Scan for the cell matching the given text and deliver its (X, Y) coordinate at center. 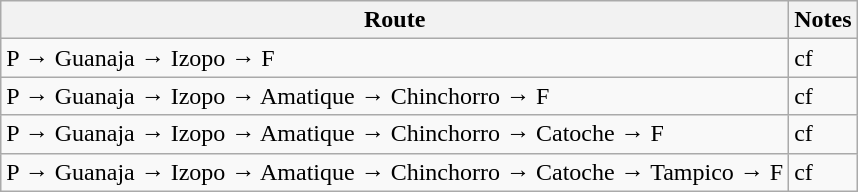
Route (395, 20)
P → Guanaja → Izopo → Amatique → Chinchorro → Catoche → Tampico → F (395, 172)
Notes (823, 20)
P → Guanaja → Izopo → F (395, 58)
P → Guanaja → Izopo → Amatique → Chinchorro → F (395, 96)
P → Guanaja → Izopo → Amatique → Chinchorro → Catoche → F (395, 134)
